Output the (x, y) coordinate of the center of the cell containing the given text.  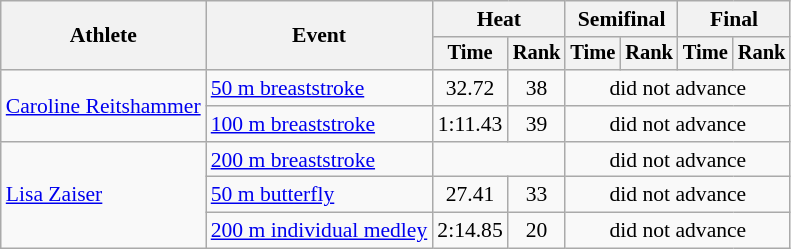
20 (537, 231)
Lisa Zaiser (104, 196)
32.72 (470, 88)
33 (537, 195)
39 (537, 124)
27.41 (470, 195)
2:14.85 (470, 231)
100 m breaststroke (320, 124)
Caroline Reitshammer (104, 106)
Heat (498, 19)
Semifinal (621, 19)
Event (320, 36)
200 m individual medley (320, 231)
50 m butterfly (320, 195)
38 (537, 88)
Final (734, 19)
50 m breaststroke (320, 88)
200 m breaststroke (320, 160)
Athlete (104, 36)
1:11.43 (470, 124)
